Pinpoint the cell where the given text exists, returning its [X, Y] midpoint coordinate. 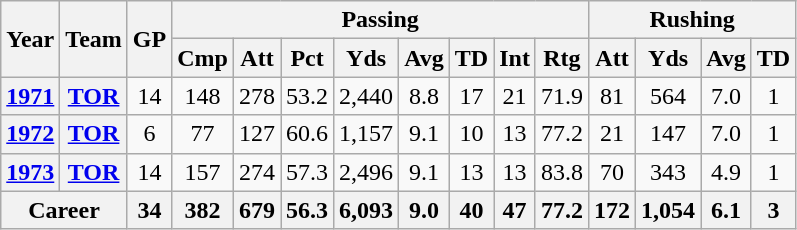
6.1 [726, 210]
Year [30, 39]
172 [612, 210]
679 [256, 210]
148 [203, 96]
278 [256, 96]
Int [515, 58]
70 [612, 172]
81 [612, 96]
1972 [30, 134]
274 [256, 172]
2,440 [366, 96]
60.6 [308, 134]
71.9 [562, 96]
564 [668, 96]
Pct [308, 58]
53.2 [308, 96]
77 [203, 134]
40 [471, 210]
Cmp [203, 58]
6,093 [366, 210]
GP [149, 39]
3 [773, 210]
4.9 [726, 172]
Rtg [562, 58]
Passing [380, 20]
Team [94, 39]
2,496 [366, 172]
83.8 [562, 172]
10 [471, 134]
6 [149, 134]
57.3 [308, 172]
157 [203, 172]
343 [668, 172]
127 [256, 134]
17 [471, 96]
1,157 [366, 134]
147 [668, 134]
34 [149, 210]
Career [64, 210]
Rushing [692, 20]
382 [203, 210]
47 [515, 210]
1973 [30, 172]
8.8 [424, 96]
9.0 [424, 210]
1,054 [668, 210]
56.3 [308, 210]
1971 [30, 96]
